From the cell containing the given text, extract its center point as [x, y] coordinate. 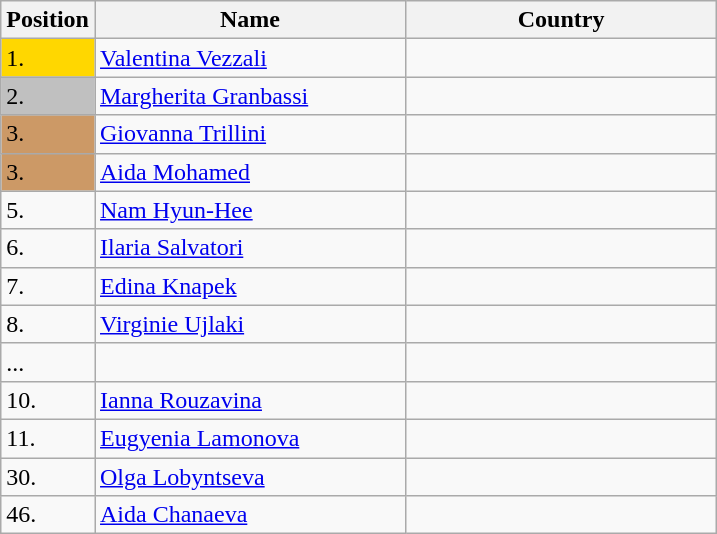
Olga Lobyntseva [250, 477]
46. [48, 515]
Aida Mohamed [250, 172]
Ianna Rouzavina [250, 400]
11. [48, 438]
5. [48, 210]
8. [48, 324]
30. [48, 477]
Virginie Ujlaki [250, 324]
Eugyenia Lamonova [250, 438]
6. [48, 248]
Valentina Vezzali [250, 58]
... [48, 362]
10. [48, 400]
Edina Knapek [250, 286]
Position [48, 20]
1. [48, 58]
Nam Hyun-Hee [250, 210]
Country [562, 20]
Ilaria Salvatori [250, 248]
Margherita Granbassi [250, 96]
Name [250, 20]
Aida Chanaeva [250, 515]
2. [48, 96]
Giovanna Trillini [250, 134]
7. [48, 286]
